Scan for the cell matching the given text and deliver its (x, y) coordinate at center. 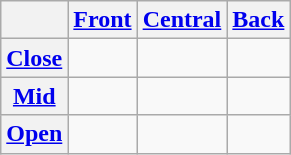
Open (34, 134)
Close (34, 58)
Front (102, 20)
Central (182, 20)
Back (258, 20)
Mid (34, 96)
